Locate the cell with the specified text and output its [X, Y] center coordinate. 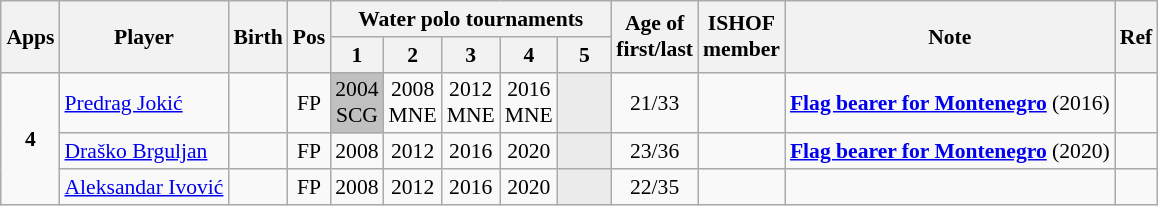
Draško Brguljan [144, 152]
2016MNE [529, 102]
Pos [310, 36]
2012MNE [471, 102]
22/35 [654, 187]
5 [584, 55]
Flag bearer for Montenegro (2020) [950, 152]
Aleksandar Ivović [144, 187]
Flag bearer for Montenegro (2016) [950, 102]
Note [950, 36]
2004SCG [356, 102]
21/33 [654, 102]
Player [144, 36]
Ref [1136, 36]
2008MNE [413, 102]
Predrag Jokić [144, 102]
Birth [258, 36]
23/36 [654, 152]
ISHOFmember [742, 36]
3 [471, 55]
2 [413, 55]
1 [356, 55]
Apps [30, 36]
Water polo tournaments [470, 19]
Age offirst/last [654, 36]
